Return [x, y] of the center of cell containing provided text 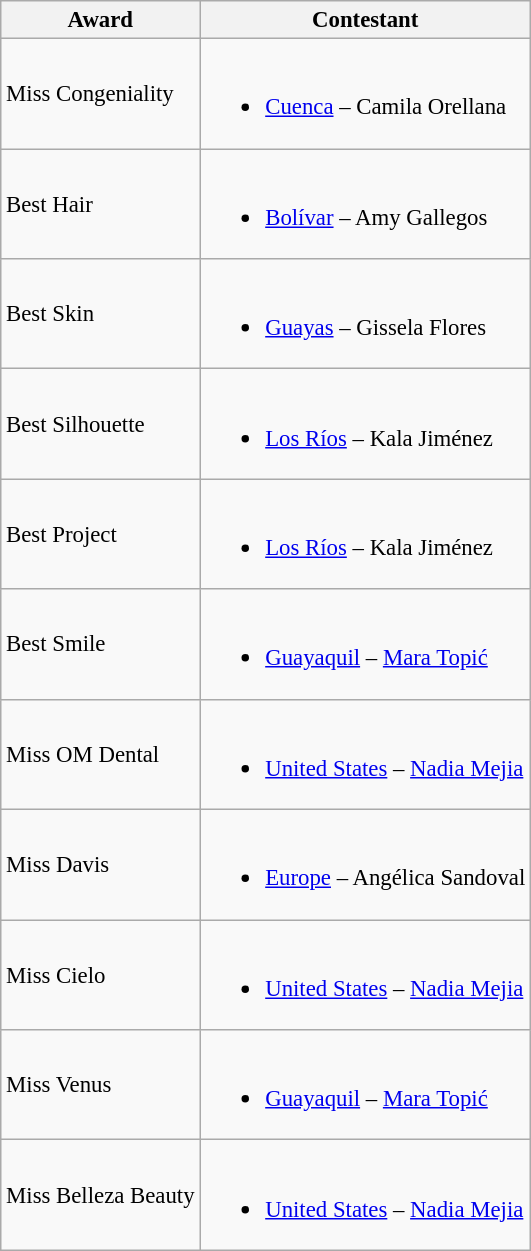
Best Project [100, 534]
Best Smile [100, 644]
Contestant [366, 20]
Miss Congeniality [100, 94]
Miss Davis [100, 865]
Miss Venus [100, 1085]
Best Silhouette [100, 424]
Europe – Angélica Sandoval [366, 865]
Miss Cielo [100, 975]
Best Skin [100, 314]
Miss Belleza Beauty [100, 1195]
Best Hair [100, 204]
Bolívar – Amy Gallegos [366, 204]
Award [100, 20]
Cuenca – Camila Orellana [366, 94]
Miss OM Dental [100, 754]
Guayas – Gissela Flores [366, 314]
